Return the (x, y) coordinate for the center point of the cell that contains the specified text.  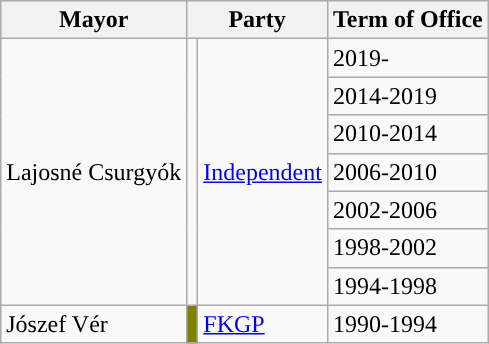
1990-1994 (408, 324)
Independent (263, 172)
1998-2002 (408, 248)
Term of Office (408, 20)
Mayor (94, 20)
2010-2014 (408, 134)
FKGP (263, 324)
2006-2010 (408, 172)
2002-2006 (408, 210)
Jószef Vér (94, 324)
1994-1998 (408, 286)
Lajosné Csurgyók (94, 172)
2014-2019 (408, 96)
Party (258, 20)
2019- (408, 58)
